Return (X, Y) of the center of cell containing provided text 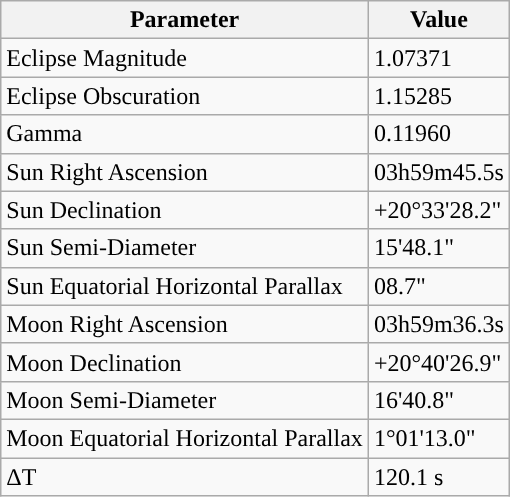
03h59m36.3s (438, 324)
Moon Semi-Diameter (185, 400)
03h59m45.5s (438, 172)
ΔT (185, 477)
Sun Equatorial Horizontal Parallax (185, 286)
1.07371 (438, 58)
15'48.1" (438, 248)
Moon Declination (185, 362)
1°01'13.0" (438, 438)
Parameter (185, 20)
+20°40'26.9" (438, 362)
Moon Right Ascension (185, 324)
16'40.8" (438, 400)
Sun Declination (185, 210)
08.7" (438, 286)
+20°33'28.2" (438, 210)
Eclipse Obscuration (185, 96)
Sun Right Ascension (185, 172)
1.15285 (438, 96)
Value (438, 20)
Eclipse Magnitude (185, 58)
Moon Equatorial Horizontal Parallax (185, 438)
Gamma (185, 134)
120.1 s (438, 477)
Sun Semi-Diameter (185, 248)
0.11960 (438, 134)
